From the cell containing the given text, extract its center point as (x, y) coordinate. 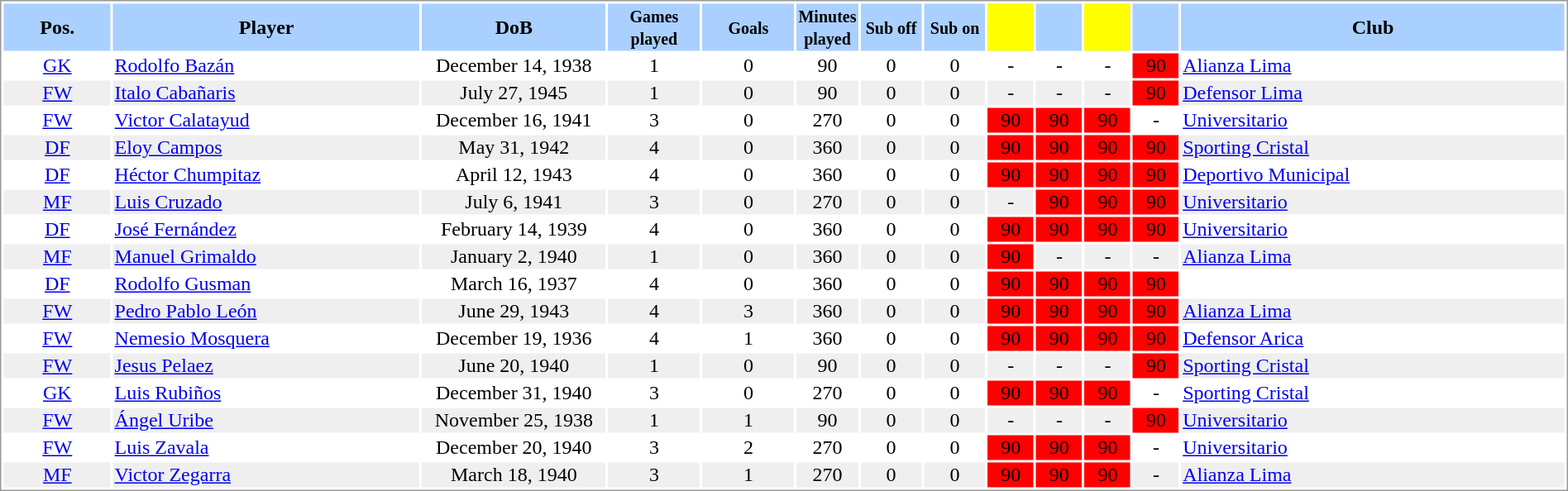
José Fernández (266, 229)
Deportivo Municipal (1373, 174)
December 16, 1941 (514, 120)
December 19, 1936 (514, 338)
Eloy Campos (266, 148)
Luis Cruzado (266, 203)
March 18, 1940 (514, 475)
June 29, 1943 (514, 312)
Gamesplayed (653, 26)
December 20, 1940 (514, 447)
Nemesio Mosquera (266, 338)
Pos. (57, 26)
Defensor Lima (1373, 93)
Victor Calatayud (266, 120)
Rodolfo Gusman (266, 284)
Manuel Grimaldo (266, 257)
December 14, 1938 (514, 65)
March 16, 1937 (514, 284)
July 6, 1941 (514, 203)
January 2, 1940 (514, 257)
2 (748, 447)
Jesus Pelaez (266, 366)
Minutesplayed (827, 26)
June 20, 1940 (514, 366)
December 31, 1940 (514, 393)
Sub on (955, 26)
Ángel Uribe (266, 421)
Pedro Pablo León (266, 312)
Luis Rubiños (266, 393)
July 27, 1945 (514, 93)
Italo Cabañaris (266, 93)
Rodolfo Bazán (266, 65)
Player (266, 26)
April 12, 1943 (514, 174)
Sub off (892, 26)
DoB (514, 26)
Victor Zegarra (266, 475)
February 14, 1939 (514, 229)
November 25, 1938 (514, 421)
Goals (748, 26)
Club (1373, 26)
Héctor Chumpitaz (266, 174)
May 31, 1942 (514, 148)
Defensor Arica (1373, 338)
Luis Zavala (266, 447)
